Return [x, y] of the center of cell containing provided text 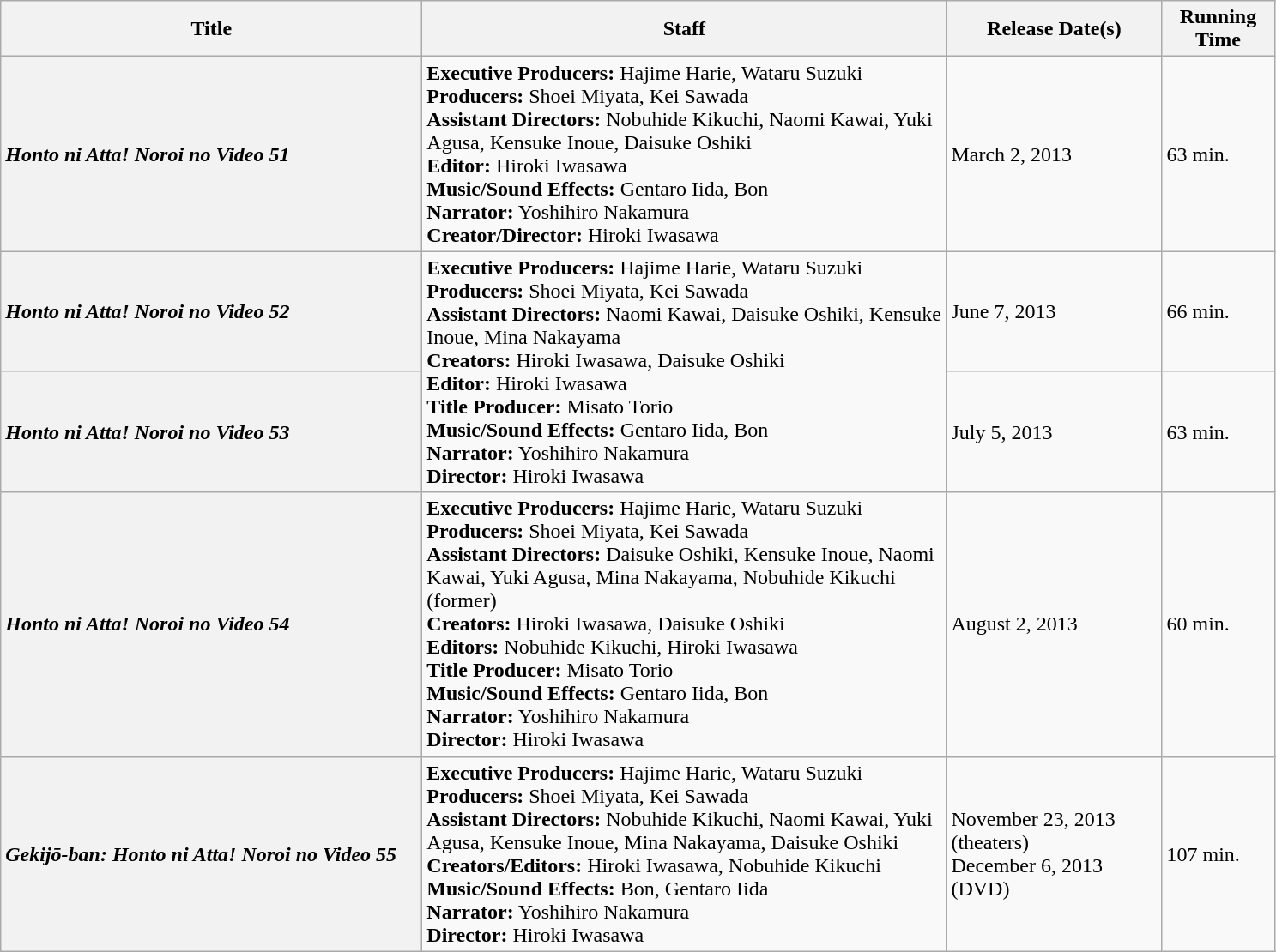
Running Time [1219, 29]
60 min. [1219, 624]
Honto ni Atta! Noroi no Video 51 [211, 154]
Honto ni Atta! Noroi no Video 52 [211, 312]
Staff [685, 29]
June 7, 2013 [1054, 312]
July 5, 2013 [1054, 432]
66 min. [1219, 312]
Title [211, 29]
107 min. [1219, 854]
November 23, 2013 (theaters)December 6, 2013 (DVD) [1054, 854]
Gekijō-ban: Honto ni Atta! Noroi no Video 55 [211, 854]
Honto ni Atta! Noroi no Video 54 [211, 624]
March 2, 2013 [1054, 154]
August 2, 2013 [1054, 624]
Honto ni Atta! Noroi no Video 53 [211, 432]
Release Date(s) [1054, 29]
